Capture the cell that displays the provided text and extract its (x, y) central coordinate. 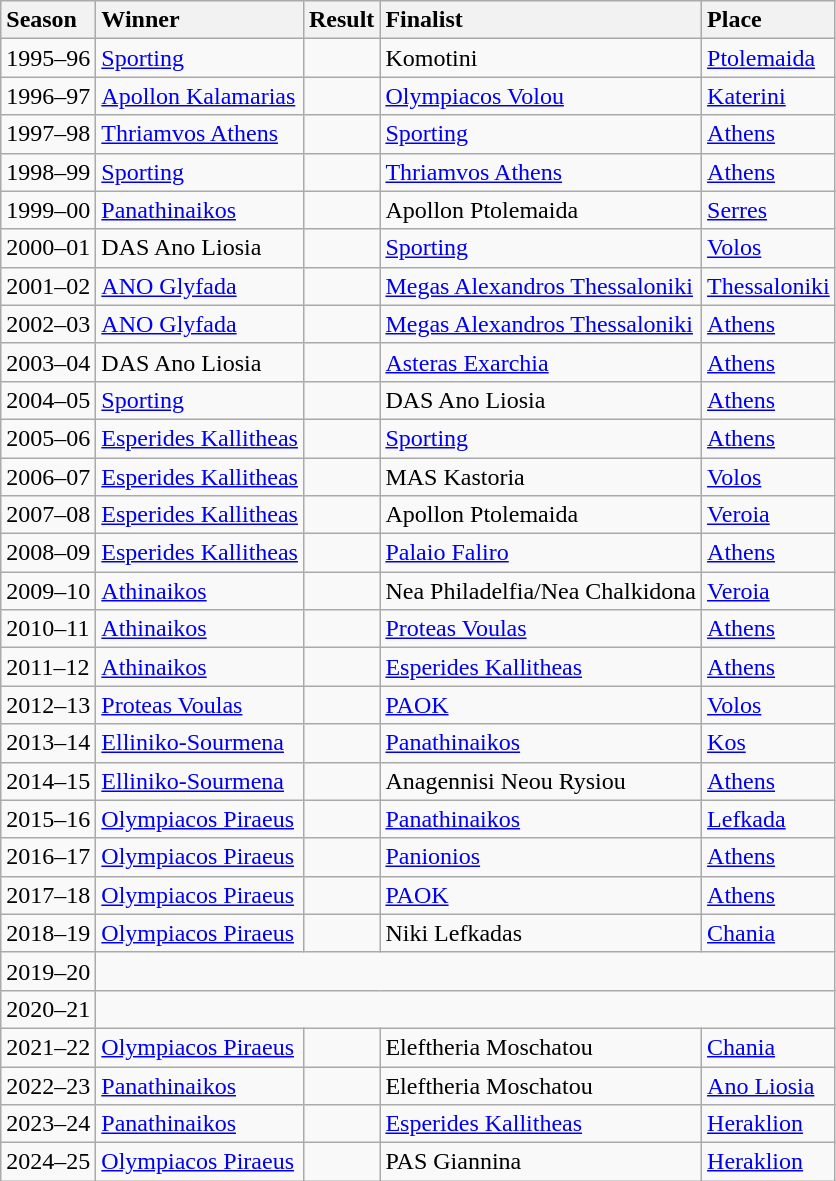
Katerini (769, 96)
MAS Kastoria (541, 477)
Kos (769, 743)
2001–02 (48, 286)
2014–15 (48, 781)
2021–22 (48, 1047)
Thessaloniki (769, 286)
2019–20 (48, 971)
1996–97 (48, 96)
2022–23 (48, 1085)
2016–17 (48, 857)
Anagennisi Neou Rysiou (541, 781)
Nea Philadelfia/Nea Chalkidona (541, 591)
Apollon Kalamarias (200, 96)
2010–11 (48, 629)
PAS Giannina (541, 1162)
1999–00 (48, 210)
1995–96 (48, 58)
Palaio Faliro (541, 553)
1997–98 (48, 134)
Olympiacos Volou (541, 96)
Ptolemaida (769, 58)
Niki Lefkadas (541, 933)
Result (341, 20)
2017–18 (48, 895)
Ano Liosia (769, 1085)
Place (769, 20)
2008–09 (48, 553)
Asteras Exarchia (541, 362)
Finalist (541, 20)
Lefkada (769, 819)
2007–08 (48, 515)
2000–01 (48, 248)
2002–03 (48, 324)
1998–99 (48, 172)
Season (48, 20)
2024–25 (48, 1162)
2009–10 (48, 591)
Komotini (541, 58)
2003–04 (48, 362)
2004–05 (48, 400)
2006–07 (48, 477)
Panionios (541, 857)
Winner (200, 20)
2018–19 (48, 933)
2011–12 (48, 667)
Serres (769, 210)
2015–16 (48, 819)
2012–13 (48, 705)
2005–06 (48, 438)
2020–21 (48, 1009)
2023–24 (48, 1124)
2013–14 (48, 743)
